Output the (x, y) coordinate of the center of the cell containing the given text.  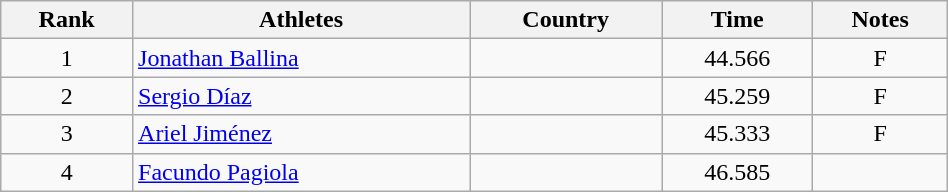
Notes (880, 20)
Country (566, 20)
Ariel Jiménez (302, 134)
Time (738, 20)
45.259 (738, 96)
Rank (67, 20)
4 (67, 172)
44.566 (738, 58)
1 (67, 58)
Athletes (302, 20)
Sergio Díaz (302, 96)
Facundo Pagiola (302, 172)
3 (67, 134)
2 (67, 96)
Jonathan Ballina (302, 58)
45.333 (738, 134)
46.585 (738, 172)
